Return the [X, Y] coordinate for the center point of the cell that contains the specified text.  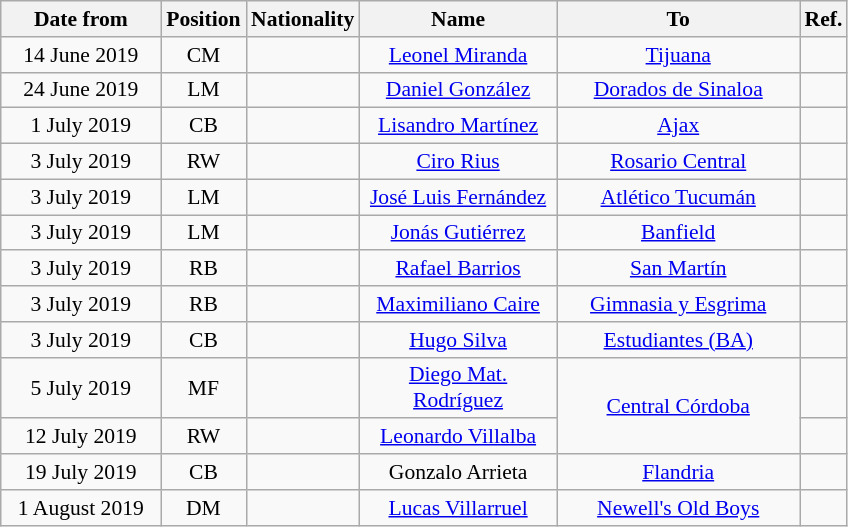
Leonel Miranda [458, 55]
Tijuana [678, 55]
Position [204, 19]
Lisandro Martínez [458, 126]
1 August 2019 [81, 508]
Ajax [678, 126]
Banfield [678, 233]
Ciro Rius [458, 162]
Flandria [678, 472]
Dorados de Sinaloa [678, 90]
Lucas Villarruel [458, 508]
Central Córdoba [678, 406]
Ref. [824, 19]
24 June 2019 [81, 90]
Rafael Barrios [458, 269]
Estudiantes (BA) [678, 340]
1 July 2019 [81, 126]
14 June 2019 [81, 55]
MF [204, 388]
To [678, 19]
Daniel González [458, 90]
Newell's Old Boys [678, 508]
Hugo Silva [458, 340]
Rosario Central [678, 162]
Diego Mat. Rodríguez [458, 388]
Gonzalo Arrieta [458, 472]
Name [458, 19]
19 July 2019 [81, 472]
Jonás Gutiérrez [458, 233]
12 July 2019 [81, 437]
Atlético Tucumán [678, 197]
Nationality [302, 19]
Date from [81, 19]
5 July 2019 [81, 388]
Maximiliano Caire [458, 304]
Gimnasia y Esgrima [678, 304]
Leonardo Villalba [458, 437]
CM [204, 55]
José Luis Fernández [458, 197]
DM [204, 508]
San Martín [678, 269]
